Identify which cell holds the provided text, then report its [X, Y] central coordinate. 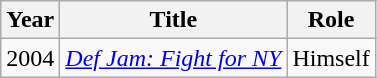
Himself [331, 58]
Year [30, 20]
2004 [30, 58]
Role [331, 20]
Def Jam: Fight for NY [174, 58]
Title [174, 20]
